Find where the given text appears and provide that cell's center as [X, Y] coordinate. 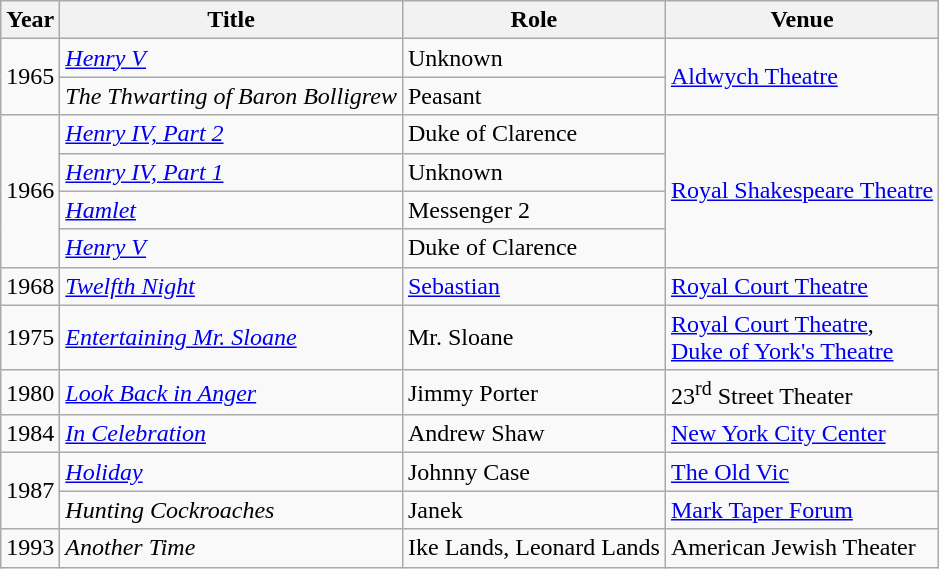
1965 [30, 77]
1980 [30, 392]
Jimmy Porter [534, 392]
Mark Taper Forum [802, 510]
Ike Lands, Leonard Lands [534, 548]
Janek [534, 510]
Entertaining Mr. Sloane [232, 338]
Royal Shakespeare Theatre [802, 191]
1984 [30, 434]
American Jewish Theater [802, 548]
Henry IV, Part 2 [232, 134]
New York City Center [802, 434]
The Thwarting of Baron Bolligrew [232, 96]
Role [534, 20]
Another Time [232, 548]
Aldwych Theatre [802, 77]
In Celebration [232, 434]
Year [30, 20]
Royal Court Theatre [802, 286]
Johnny Case [534, 472]
Hunting Cockroaches [232, 510]
Venue [802, 20]
Peasant [534, 96]
The Old Vic [802, 472]
1966 [30, 191]
Look Back in Anger [232, 392]
Mr. Sloane [534, 338]
Henry IV, Part 1 [232, 172]
1975 [30, 338]
Messenger 2 [534, 210]
Sebastian [534, 286]
1987 [30, 491]
Holiday [232, 472]
1993 [30, 548]
Hamlet [232, 210]
Andrew Shaw [534, 434]
23rd Street Theater [802, 392]
Twelfth Night [232, 286]
Royal Court Theatre,Duke of York's Theatre [802, 338]
Title [232, 20]
1968 [30, 286]
